Find where the given text appears and provide that cell's center as [x, y] coordinate. 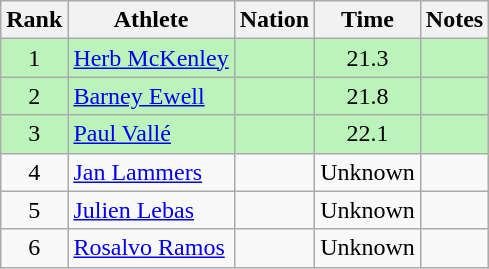
Rosalvo Ramos [151, 248]
6 [34, 248]
Notes [454, 20]
21.3 [368, 58]
4 [34, 172]
Herb McKenley [151, 58]
Julien Lebas [151, 210]
Barney Ewell [151, 96]
5 [34, 210]
Nation [274, 20]
Rank [34, 20]
Time [368, 20]
22.1 [368, 134]
Jan Lammers [151, 172]
Athlete [151, 20]
Paul Vallé [151, 134]
1 [34, 58]
2 [34, 96]
3 [34, 134]
21.8 [368, 96]
